Return [x, y] of the center of cell containing provided text 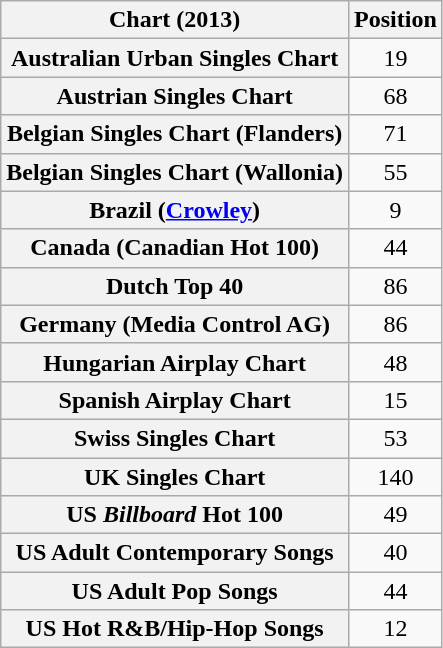
US Hot R&B/Hip-Hop Songs [175, 629]
Brazil (Crowley) [175, 210]
68 [396, 96]
53 [396, 438]
Australian Urban Singles Chart [175, 58]
Austrian Singles Chart [175, 96]
Swiss Singles Chart [175, 438]
Belgian Singles Chart (Flanders) [175, 134]
Germany (Media Control AG) [175, 324]
140 [396, 477]
US Adult Contemporary Songs [175, 553]
US Billboard Hot 100 [175, 515]
12 [396, 629]
Dutch Top 40 [175, 286]
Position [396, 20]
48 [396, 362]
55 [396, 172]
40 [396, 553]
Spanish Airplay Chart [175, 400]
UK Singles Chart [175, 477]
Chart (2013) [175, 20]
9 [396, 210]
71 [396, 134]
15 [396, 400]
49 [396, 515]
US Adult Pop Songs [175, 591]
19 [396, 58]
Belgian Singles Chart (Wallonia) [175, 172]
Canada (Canadian Hot 100) [175, 248]
Hungarian Airplay Chart [175, 362]
